Identify which cell holds the provided text, then report its [X, Y] central coordinate. 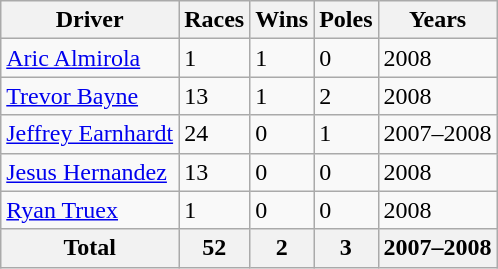
Poles [346, 20]
Aric Almirola [90, 58]
Years [438, 20]
52 [214, 248]
3 [346, 248]
Trevor Bayne [90, 96]
Jesus Hernandez [90, 172]
Jeffrey Earnhardt [90, 134]
Races [214, 20]
Ryan Truex [90, 210]
Total [90, 248]
Driver [90, 20]
24 [214, 134]
Wins [282, 20]
